Find where the given text appears and provide that cell's center as (X, Y) coordinate. 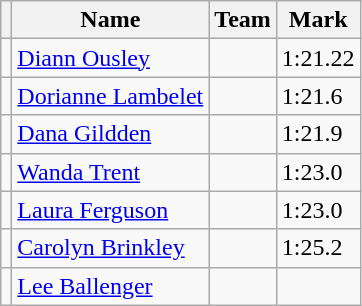
Team (243, 20)
Laura Ferguson (110, 210)
1:21.6 (318, 96)
Lee Ballenger (110, 286)
1:25.2 (318, 248)
Dorianne Lambelet (110, 96)
Dana Gildden (110, 134)
Name (110, 20)
Wanda Trent (110, 172)
1:21.9 (318, 134)
Diann Ousley (110, 58)
Mark (318, 20)
1:21.22 (318, 58)
Carolyn Brinkley (110, 248)
